For the text-containing cell, return its midpoint in (x, y) coordinate format. 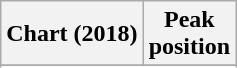
Chart (2018) (72, 34)
Peakposition (189, 34)
